Detect which cell encompasses the target text, then output its [x, y] center coordinate. 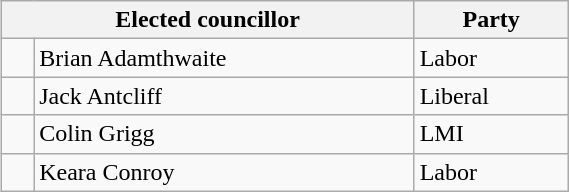
Colin Grigg [224, 134]
Elected councillor [208, 20]
Jack Antcliff [224, 96]
Party [491, 20]
Liberal [491, 96]
LMI [491, 134]
Keara Conroy [224, 172]
Brian Adamthwaite [224, 58]
